Scan for the cell matching the given text and deliver its [x, y] coordinate at center. 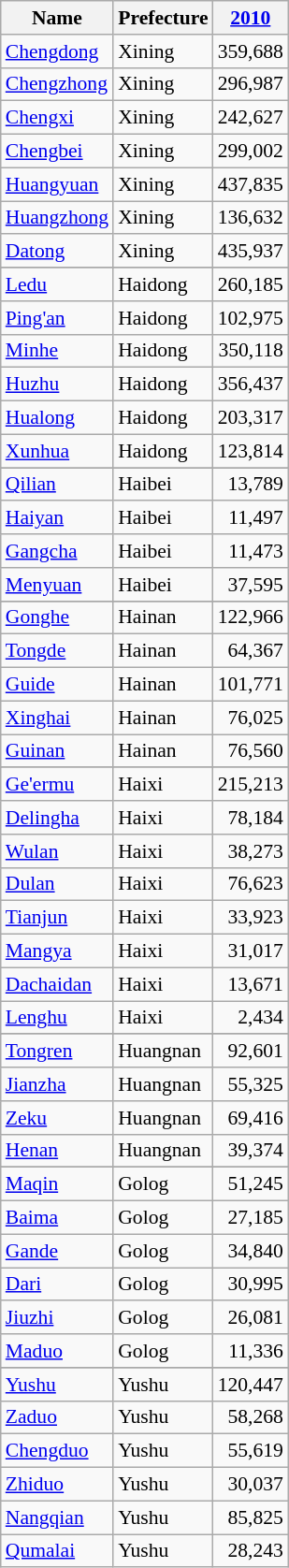
76,025 [251, 718]
Zaduo [57, 1417]
55,619 [251, 1451]
Mangya [57, 951]
350,118 [251, 351]
Xinghai [57, 718]
122,966 [251, 617]
Name [57, 18]
28,243 [251, 1551]
2010 [251, 18]
Ge'ermu [57, 785]
296,987 [251, 84]
11,336 [251, 1351]
Tongde [57, 651]
64,367 [251, 651]
26,081 [251, 1318]
359,688 [251, 51]
203,317 [251, 418]
Huangzhong [57, 218]
78,184 [251, 818]
Datong [57, 252]
Jiuzhi [57, 1318]
Guinan [57, 751]
51,245 [251, 1184]
123,814 [251, 451]
356,437 [251, 385]
Qumalai [57, 1551]
Huangyuan [57, 184]
13,671 [251, 984]
85,825 [251, 1517]
Ping'an [57, 318]
Chengduo [57, 1451]
76,560 [251, 751]
Ledu [57, 284]
58,268 [251, 1417]
102,975 [251, 318]
260,185 [251, 284]
Minhe [57, 351]
Wulan [57, 851]
Lenghu [57, 1018]
Gande [57, 1251]
Tianjun [57, 918]
Prefecture [163, 18]
Qilian [57, 485]
Maqin [57, 1184]
11,473 [251, 551]
Maduo [57, 1351]
Baima [57, 1218]
Henan [57, 1151]
39,374 [251, 1151]
30,995 [251, 1285]
Dachaidan [57, 984]
Zhiduo [57, 1485]
299,002 [251, 152]
Gangcha [57, 551]
38,273 [251, 851]
136,632 [251, 218]
435,937 [251, 252]
Chengdong [57, 51]
Chengzhong [57, 84]
215,213 [251, 785]
11,497 [251, 518]
Hualong [57, 418]
Delingha [57, 818]
Dulan [57, 884]
Zeku [57, 1118]
101,771 [251, 685]
37,595 [251, 585]
2,434 [251, 1018]
Jianzha [57, 1084]
Chengxi [57, 118]
33,923 [251, 918]
55,325 [251, 1084]
Chengbei [57, 152]
27,185 [251, 1218]
76,623 [251, 884]
Gonghe [57, 617]
Dari [57, 1285]
Xunhua [57, 451]
13,789 [251, 485]
Nangqian [57, 1517]
34,840 [251, 1251]
Huzhu [57, 385]
437,835 [251, 184]
242,627 [251, 118]
31,017 [251, 951]
92,601 [251, 1052]
Haiyan [57, 518]
Guide [57, 685]
Tongren [57, 1052]
Menyuan [57, 585]
30,037 [251, 1485]
120,447 [251, 1385]
69,416 [251, 1118]
